Identify which cell holds the provided text, then report its [X, Y] central coordinate. 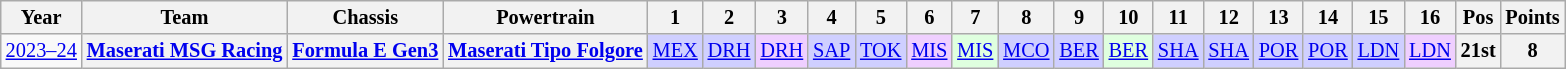
4 [832, 17]
21st [1478, 51]
TOK [880, 51]
12 [1228, 17]
2 [730, 17]
5 [880, 17]
3 [782, 17]
Formula E Gen3 [365, 51]
14 [1328, 17]
7 [975, 17]
Year [42, 17]
Points [1533, 17]
Pos [1478, 17]
13 [1278, 17]
Chassis [365, 17]
11 [1178, 17]
6 [929, 17]
16 [1430, 17]
MEX [676, 51]
Team [185, 17]
10 [1128, 17]
MCO [1026, 51]
1 [676, 17]
SAP [832, 51]
2023–24 [42, 51]
Maserati Tipo Folgore [545, 51]
Maserati MSG Racing [185, 51]
Powertrain [545, 17]
15 [1379, 17]
9 [1078, 17]
